For the text-containing cell, return its midpoint in [X, Y] coordinate format. 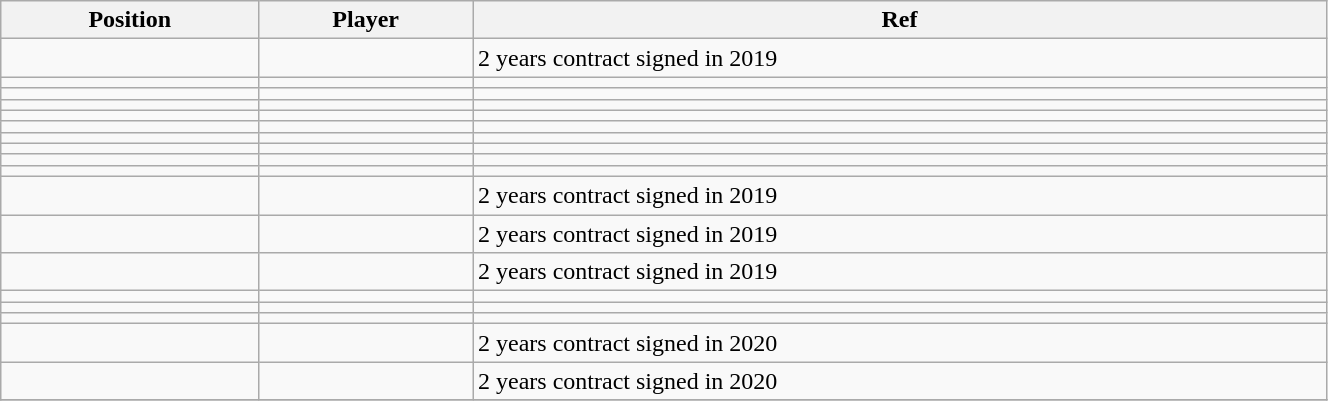
Player [366, 20]
Ref [900, 20]
Position [130, 20]
